Identify which cell holds the provided text, then report its (x, y) central coordinate. 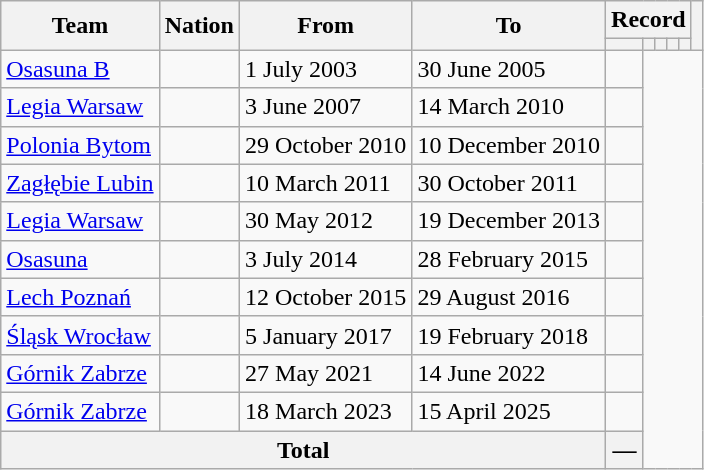
28 February 2015 (509, 259)
14 June 2022 (509, 373)
10 December 2010 (509, 145)
12 October 2015 (326, 297)
Record (649, 20)
14 March 2010 (509, 107)
Team (80, 26)
Osasuna B (80, 69)
30 June 2005 (509, 69)
From (326, 26)
Osasuna (80, 259)
27 May 2021 (326, 373)
30 May 2012 (326, 221)
To (509, 26)
19 December 2013 (509, 221)
29 October 2010 (326, 145)
3 June 2007 (326, 107)
19 February 2018 (509, 335)
30 October 2011 (509, 183)
5 January 2017 (326, 335)
Total (304, 449)
1 July 2003 (326, 69)
Lech Poznań (80, 297)
Nation (199, 26)
29 August 2016 (509, 297)
10 March 2011 (326, 183)
Polonia Bytom (80, 145)
15 April 2025 (509, 411)
Zagłębie Lubin (80, 183)
3 July 2014 (326, 259)
18 March 2023 (326, 411)
— (625, 449)
Śląsk Wrocław (80, 335)
